Find where the given text appears and provide that cell's center as [x, y] coordinate. 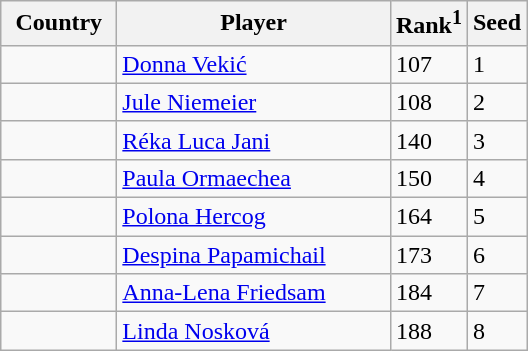
Linda Nosková [254, 331]
Jule Niemeier [254, 102]
Réka Luca Jani [254, 140]
Donna Vekić [254, 64]
164 [428, 217]
184 [428, 293]
108 [428, 102]
Paula Ormaechea [254, 178]
Polona Hercog [254, 217]
Player [254, 24]
107 [428, 64]
Rank1 [428, 24]
173 [428, 255]
2 [496, 102]
6 [496, 255]
5 [496, 217]
Despina Papamichail [254, 255]
4 [496, 178]
3 [496, 140]
Anna-Lena Friedsam [254, 293]
8 [496, 331]
Country [59, 24]
140 [428, 140]
1 [496, 64]
Seed [496, 24]
188 [428, 331]
7 [496, 293]
150 [428, 178]
